Pinpoint the cell where the given text exists, returning its (x, y) midpoint coordinate. 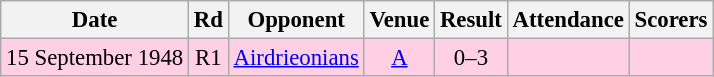
Opponent (296, 20)
Scorers (671, 20)
Venue (400, 20)
Date (95, 20)
Result (472, 20)
0–3 (472, 58)
Airdrieonians (296, 58)
15 September 1948 (95, 58)
Attendance (568, 20)
Rd (209, 20)
A (400, 58)
R1 (209, 58)
